Pinpoint the cell where the given text exists, returning its [X, Y] midpoint coordinate. 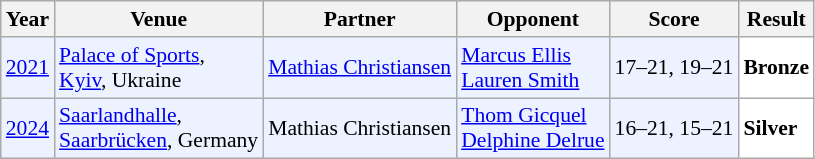
Bronze [776, 68]
17–21, 19–21 [674, 68]
Partner [360, 19]
Venue [158, 19]
2021 [28, 68]
Opponent [532, 19]
Palace of Sports,Kyiv, Ukraine [158, 68]
Score [674, 19]
Marcus Ellis Lauren Smith [532, 68]
Year [28, 19]
Result [776, 19]
2024 [28, 128]
Thom Gicquel Delphine Delrue [532, 128]
Saarlandhalle,Saarbrücken, Germany [158, 128]
Silver [776, 128]
16–21, 15–21 [674, 128]
